Pinpoint the cell where the given text exists, returning its [X, Y] midpoint coordinate. 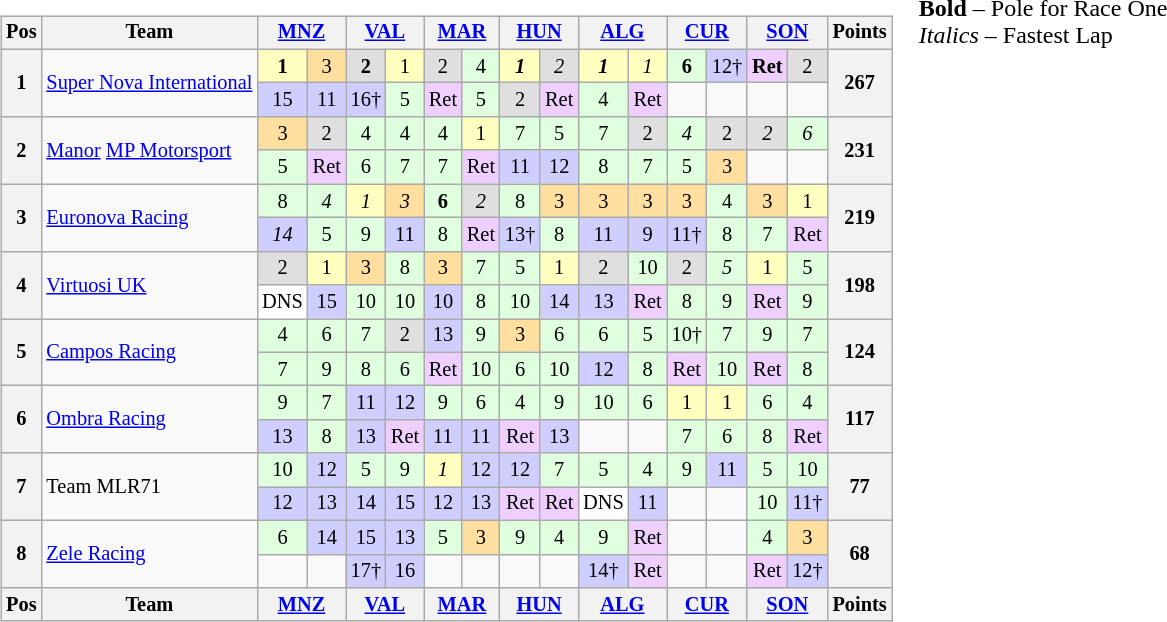
17† [366, 571]
219 [860, 218]
Manor MP Motorsport [149, 150]
Virtuosi UK [149, 284]
198 [860, 284]
77 [860, 486]
Team MLR71 [149, 486]
Super Nova International [149, 82]
14† [603, 571]
16† [366, 100]
Euronova Racing [149, 218]
117 [860, 420]
Ombra Racing [149, 420]
231 [860, 150]
10† [687, 336]
68 [860, 554]
16 [405, 571]
Zele Racing [149, 554]
124 [860, 352]
267 [860, 82]
13† [520, 235]
Campos Racing [149, 352]
